Return [X, Y] of the center of cell containing provided text 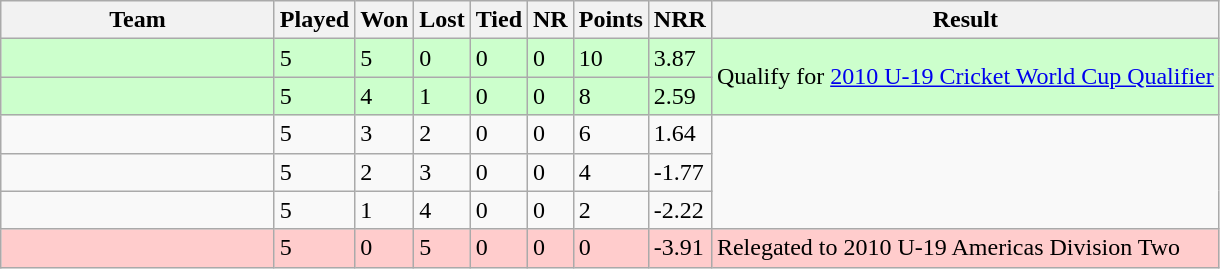
-2.22 [680, 210]
NRR [680, 20]
-3.91 [680, 248]
Played [314, 20]
Team [138, 20]
-1.77 [680, 172]
1.64 [680, 134]
10 [610, 58]
Points [610, 20]
Tied [498, 20]
Lost [442, 20]
2.59 [680, 96]
Relegated to 2010 U-19 Americas Division Two [965, 248]
Result [965, 20]
NR [551, 20]
Qualify for 2010 U-19 Cricket World Cup Qualifier [965, 77]
Won [384, 20]
6 [610, 134]
3.87 [680, 58]
8 [610, 96]
